For the text-containing cell, return its midpoint in (x, y) coordinate format. 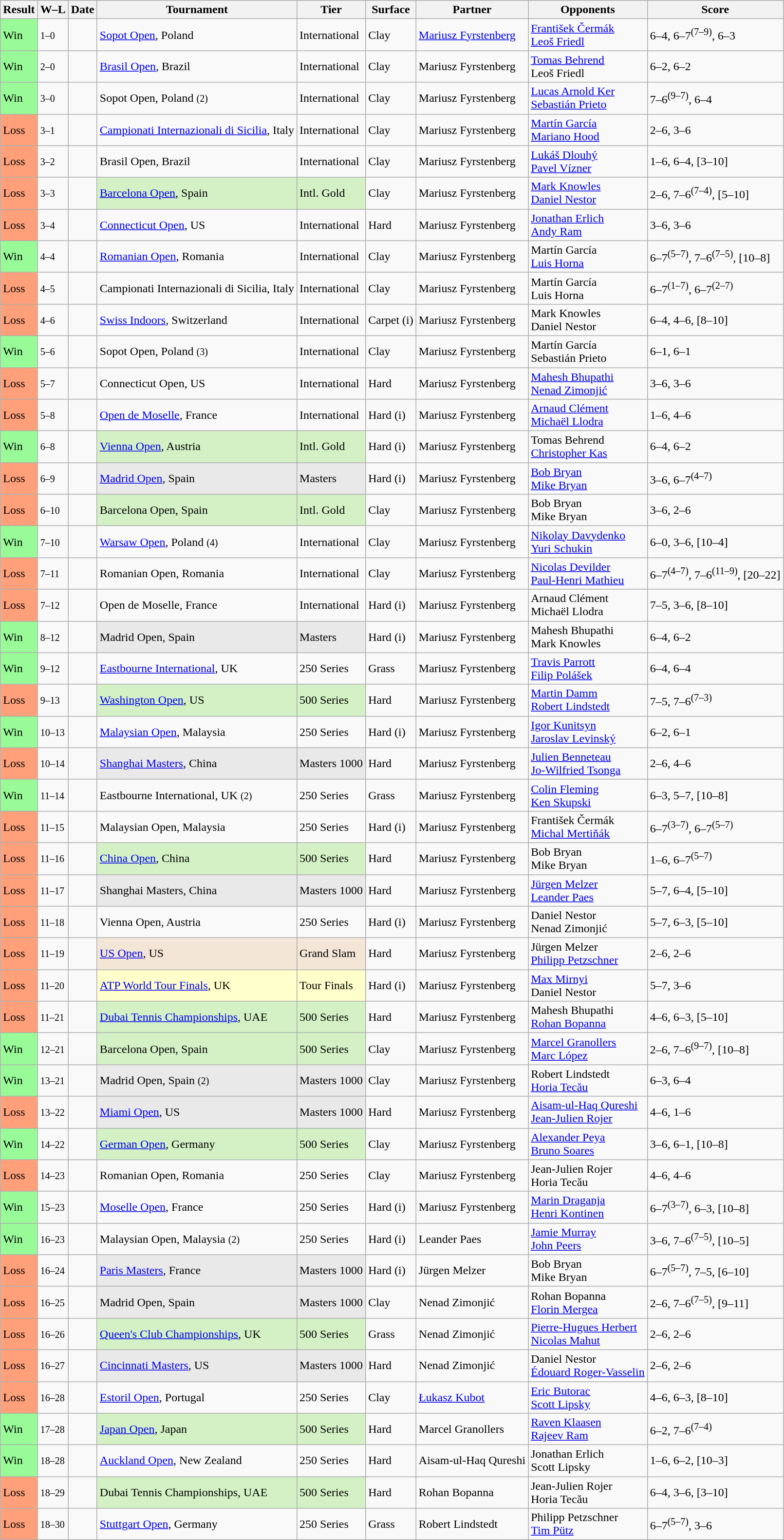
6–7(5–7), 7–5, [6–10] (715, 1270)
Marcel Granollers (472, 1429)
ATP World Tour Finals, UK (197, 986)
Washington Open, US (197, 700)
Jürgen Melzer (472, 1270)
4–4 (53, 256)
Leander Paes (472, 1239)
10–14 (53, 764)
11–21 (53, 1017)
6–3, 5–7, [10–8] (715, 795)
Philipp Petzschner Tim Pütz (588, 1524)
2–6, 7–6(7–5), [9–11] (715, 1302)
Auckland Open, New Zealand (197, 1461)
Tournament (197, 10)
China Open, China (197, 858)
6–7(4–7), 7–6(11–9), [20–22] (715, 574)
Martín García Sebastián Prieto (588, 352)
10–13 (53, 732)
Tier (331, 10)
Colin Fleming Ken Skupski (588, 795)
6–7(5–7), 3–6 (715, 1524)
Jonathan Erlich Scott Lipsky (588, 1461)
3–6, 6–1, [10–8] (715, 1144)
2–6, 3–6 (715, 130)
6–4, 6–7(7–9), 6–3 (715, 35)
1–0 (53, 35)
Jürgen Melzer Leander Paes (588, 890)
12–21 (53, 1049)
14–22 (53, 1144)
18–28 (53, 1461)
4–6, 6–3, [5–10] (715, 1017)
Martin Damm Robert Lindstedt (588, 700)
6–4, 4–6, [8–10] (715, 319)
Rohan Bopanna Florin Mergea (588, 1302)
Pierre-Hugues Herbert Nicolas Mahut (588, 1333)
1–6, 6–2, [10–3] (715, 1461)
3–4 (53, 225)
Japan Open, Japan (197, 1429)
6–2, 6–2 (715, 66)
Marin Draganja Henri Kontinen (588, 1207)
Daniel Nestor Nenad Zimonjić (588, 922)
Robert Lindstedt Horia Tecău (588, 1080)
3–2 (53, 162)
Partner (472, 10)
Opponents (588, 10)
Cincinnati Masters, US (197, 1366)
Raven Klaasen Rajeev Ram (588, 1429)
6–4, 6–4 (715, 668)
Result (19, 10)
Eastbourne International, UK (2) (197, 795)
Mahesh Bhupathi Mark Knowles (588, 637)
9–13 (53, 700)
Warsaw Open, Poland (4) (197, 542)
František Čermák Michal Mertiňák (588, 827)
Martín García Mariano Hood (588, 130)
13–22 (53, 1112)
Grand Slam (331, 954)
16–24 (53, 1270)
2–6, 7–6(9–7), [10–8] (715, 1049)
16–28 (53, 1397)
3–6, 7–6(7–5), [10–5] (715, 1239)
7–11 (53, 574)
German Open, Germany (197, 1144)
5–7 (53, 383)
3–6, 2–6 (715, 510)
5–8 (53, 415)
7–12 (53, 605)
11–14 (53, 795)
6–7(1–7), 6–7(2–7) (715, 288)
Eastbourne International, UK (197, 668)
Lukáš Dlouhý Pavel Vízner (588, 162)
Queen's Club Championships, UK (197, 1333)
Sopot Open, Poland (3) (197, 352)
W–L (53, 10)
6–4, 3–6, [3–10] (715, 1492)
11–15 (53, 827)
4–6, 4–6 (715, 1176)
1–6, 6–4, [3–10] (715, 162)
Daniel Nestor Édouard Roger-Vasselin (588, 1366)
15–23 (53, 1207)
5–7, 6–4, [5–10] (715, 890)
16–25 (53, 1302)
4–5 (53, 288)
Date (83, 10)
Tomas Behrend Christopher Kas (588, 447)
Alexander Peya Bruno Soares (588, 1144)
4–6, 1–6 (715, 1112)
11–17 (53, 890)
16–26 (53, 1333)
17–28 (53, 1429)
3–3 (53, 193)
16–27 (53, 1366)
Estoril Open, Portugal (197, 1397)
3–6, 6–7(4–7) (715, 478)
Malaysian Open, Malaysia (2) (197, 1239)
6–2, 6–1 (715, 732)
3–0 (53, 98)
1–6, 6–7(5–7) (715, 858)
6–7(5–7), 7–6(7–5), [10–8] (715, 256)
2–6, 4–6 (715, 764)
6–10 (53, 510)
Paris Masters, France (197, 1270)
Lucas Arnold Ker Sebastián Prieto (588, 98)
Jonathan Erlich Andy Ram (588, 225)
4–6 (53, 319)
US Open, US (197, 954)
Travis Parrott Filip Polášek (588, 668)
6–7(3–7), 6–3, [10–8] (715, 1207)
Stuttgart Open, Germany (197, 1524)
Moselle Open, France (197, 1207)
Rohan Bopanna (472, 1492)
Sopot Open, Poland (197, 35)
Łukasz Kubot (472, 1397)
Eric Butorac Scott Lipsky (588, 1397)
6–1, 6–1 (715, 352)
18–29 (53, 1492)
Robert Lindstedt (472, 1524)
Aisam-ul-Haq Qureshi (472, 1461)
11–18 (53, 922)
Jürgen Melzer Philipp Petzschner (588, 954)
Surface (391, 10)
Nicolas Devilder Paul-Henri Mathieu (588, 574)
Miami Open, US (197, 1112)
Madrid Open, Spain (2) (197, 1080)
9–12 (53, 668)
Mahesh Bhupathi Rohan Bopanna (588, 1017)
Carpet (i) (391, 319)
5–6 (53, 352)
6–7(3–7), 6–7(5–7) (715, 827)
1–6, 4–6 (715, 415)
7–5, 7–6(7–3) (715, 700)
Mahesh Bhupathi Nenad Zimonjić (588, 383)
Aisam-ul-Haq Qureshi Jean-Julien Rojer (588, 1112)
Marcel Granollers Marc López (588, 1049)
6–8 (53, 447)
7–5, 3–6, [8–10] (715, 605)
7–10 (53, 542)
11–16 (53, 858)
Max Mirnyi Daniel Nestor (588, 986)
8–12 (53, 637)
Tour Finals (331, 986)
14–23 (53, 1176)
4–6, 6–3, [8–10] (715, 1397)
5–7, 3–6 (715, 986)
Score (715, 10)
2–0 (53, 66)
18–30 (53, 1524)
Igor Kunitsyn Jaroslav Levinský (588, 732)
6–0, 3–6, [10–4] (715, 542)
Sopot Open, Poland (2) (197, 98)
Jamie Murray John Peers (588, 1239)
5–7, 6–3, [5–10] (715, 922)
6–3, 6–4 (715, 1080)
3–1 (53, 130)
Swiss Indoors, Switzerland (197, 319)
16–23 (53, 1239)
6–9 (53, 478)
13–21 (53, 1080)
6–2, 7–6(7–4) (715, 1429)
7–6(9–7), 6–4 (715, 98)
11–20 (53, 986)
Nikolay Davydenko Yuri Schukin (588, 542)
2–6, 7–6(7–4), [5–10] (715, 193)
Tomas Behrend Leoš Friedl (588, 66)
11–19 (53, 954)
Julien Benneteau Jo-Wilfried Tsonga (588, 764)
František Čermák Leoš Friedl (588, 35)
